Detect which cell encompasses the target text, then output its (X, Y) center coordinate. 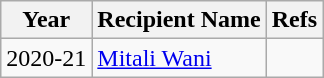
Mitali Wani (179, 58)
2020-21 (46, 58)
Refs (294, 20)
Year (46, 20)
Recipient Name (179, 20)
